Return (X, Y) of the center of cell containing provided text 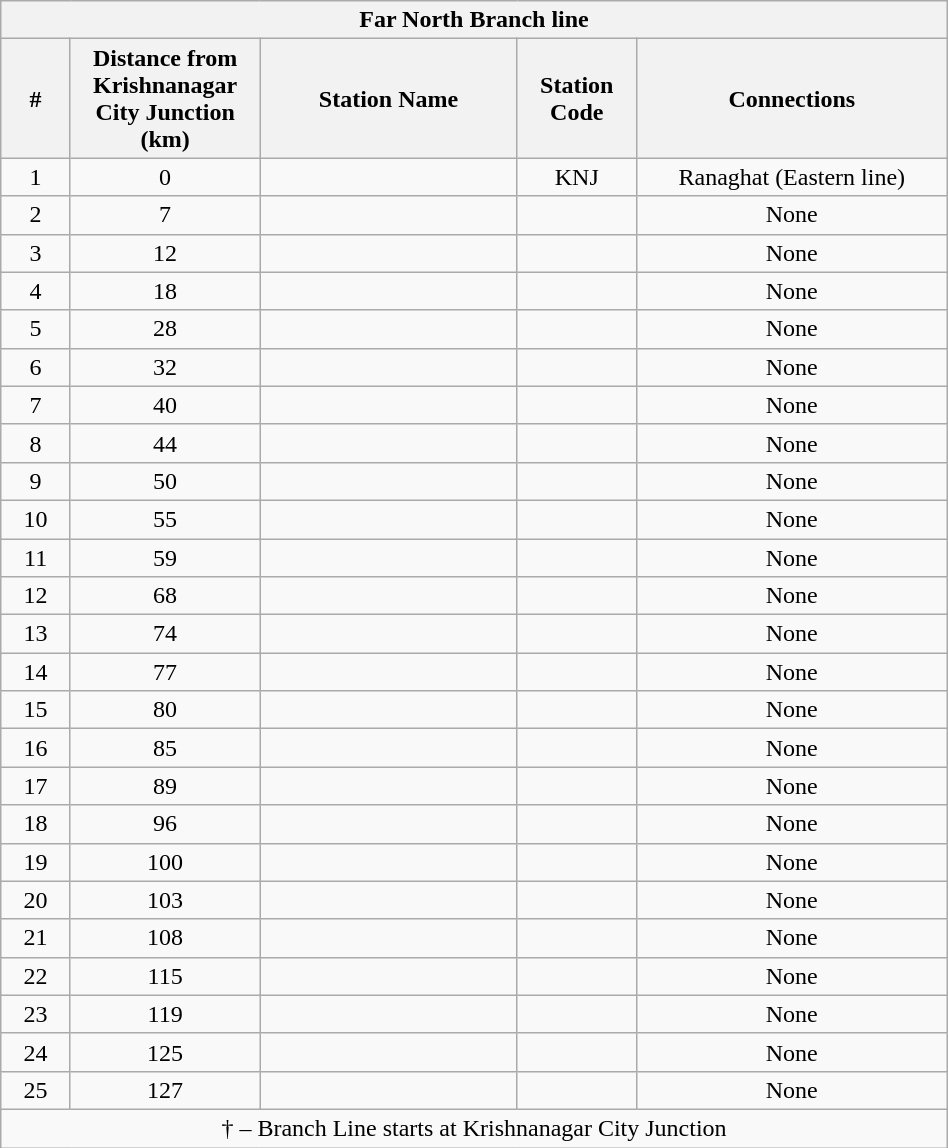
32 (164, 367)
20 (36, 900)
21 (36, 938)
2 (36, 215)
119 (164, 1014)
59 (164, 557)
23 (36, 1014)
16 (36, 748)
Station Name (389, 98)
1 (36, 177)
40 (164, 405)
15 (36, 710)
103 (164, 900)
4 (36, 291)
9 (36, 481)
Ranaghat (Eastern line) (792, 177)
68 (164, 596)
0 (164, 177)
100 (164, 862)
19 (36, 862)
89 (164, 786)
14 (36, 672)
25 (36, 1090)
125 (164, 1052)
6 (36, 367)
Distance from Krishnanagar City Junction (km) (164, 98)
115 (164, 976)
55 (164, 519)
Station Code (576, 98)
8 (36, 443)
50 (164, 481)
80 (164, 710)
96 (164, 824)
22 (36, 976)
10 (36, 519)
127 (164, 1090)
13 (36, 634)
KNJ (576, 177)
3 (36, 253)
† – Branch Line starts at Krishnanagar City Junction (474, 1128)
44 (164, 443)
11 (36, 557)
77 (164, 672)
17 (36, 786)
Far North Branch line (474, 20)
74 (164, 634)
108 (164, 938)
5 (36, 329)
24 (36, 1052)
# (36, 98)
28 (164, 329)
85 (164, 748)
Connections (792, 98)
